From the cell containing the given text, extract its center point as [X, Y] coordinate. 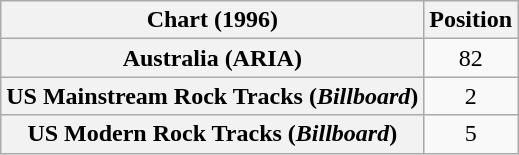
82 [471, 58]
Australia (ARIA) [212, 58]
US Mainstream Rock Tracks (Billboard) [212, 96]
Position [471, 20]
2 [471, 96]
US Modern Rock Tracks (Billboard) [212, 134]
5 [471, 134]
Chart (1996) [212, 20]
